Identify which cell holds the provided text, then report its [X, Y] central coordinate. 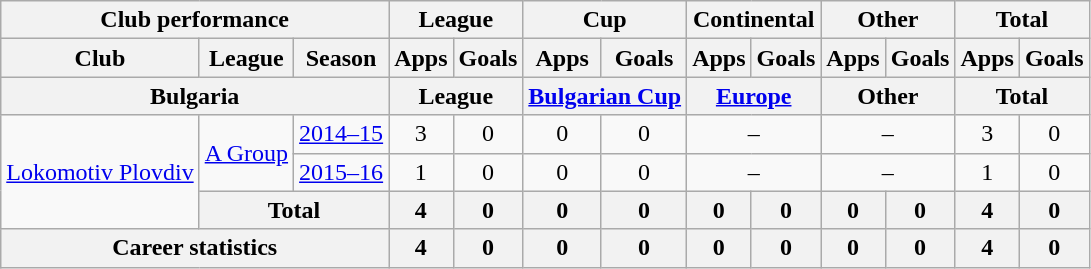
Bulgarian Cup [605, 96]
2014–15 [342, 134]
Bulgaria [195, 96]
Europe [754, 96]
Lokomotiv Plovdiv [100, 172]
A Group [246, 153]
Club performance [195, 20]
Continental [754, 20]
Season [342, 58]
2015–16 [342, 172]
Club [100, 58]
Cup [605, 20]
Career statistics [195, 248]
